Find where the given text appears and provide that cell's center as (X, Y) coordinate. 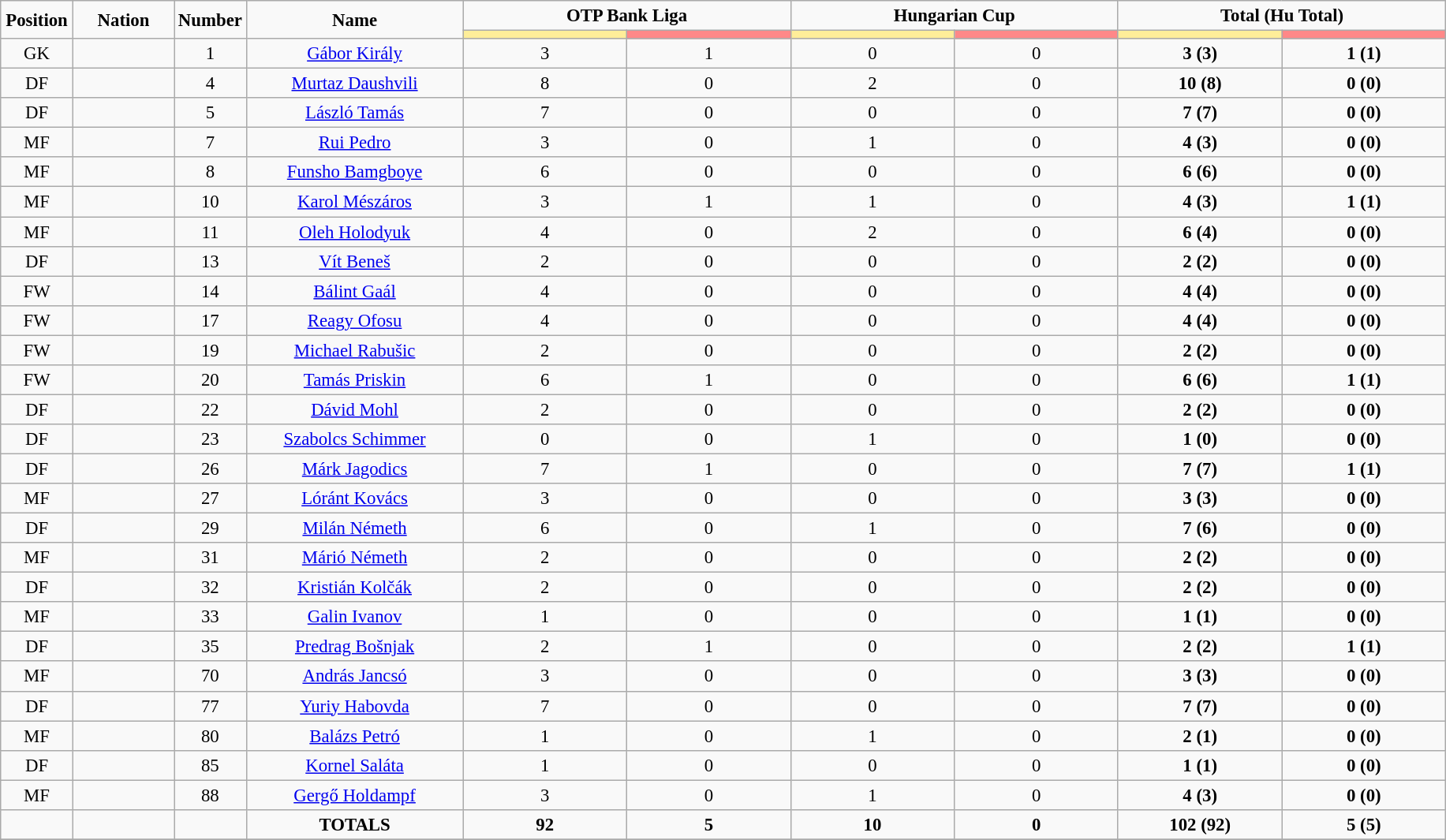
Total (Hu Total) (1281, 16)
Galin Ivanov (355, 617)
Number (211, 20)
Márk Jagodics (355, 469)
Hungarian Cup (955, 16)
19 (211, 350)
80 (211, 736)
5 (5) (1364, 825)
1 (0) (1200, 439)
11 (211, 232)
Dávid Mohl (355, 409)
László Tamás (355, 113)
35 (211, 647)
Kornel Saláta (355, 765)
Gergő Holdampf (355, 795)
13 (211, 261)
2 (1) (1200, 736)
Murtaz Daushvili (355, 84)
33 (211, 617)
23 (211, 439)
27 (211, 498)
Oleh Holodyuk (355, 232)
Karol Mészáros (355, 202)
32 (211, 588)
Funsho Bamgboye (355, 173)
88 (211, 795)
Nation (123, 20)
Bálint Gaál (355, 291)
29 (211, 528)
85 (211, 765)
26 (211, 469)
Rui Pedro (355, 143)
14 (211, 291)
Vít Beneš (355, 261)
92 (545, 825)
TOTALS (355, 825)
77 (211, 706)
Tamás Priskin (355, 380)
10 (8) (1200, 84)
GK (37, 54)
Szabolcs Schimmer (355, 439)
Kristián Kolčák (355, 588)
András Jancsó (355, 677)
OTP Bank Liga (626, 16)
Michael Rabušic (355, 350)
22 (211, 409)
Name (355, 20)
Reagy Ofosu (355, 320)
Predrag Bošnjak (355, 647)
17 (211, 320)
20 (211, 380)
Gábor Király (355, 54)
Milán Németh (355, 528)
Márió Németh (355, 558)
Position (37, 20)
Yuriy Habovda (355, 706)
102 (92) (1200, 825)
31 (211, 558)
Lóránt Kovács (355, 498)
6 (4) (1200, 232)
7 (6) (1200, 528)
70 (211, 677)
Balázs Petró (355, 736)
